For the text-containing cell, return its midpoint in (x, y) coordinate format. 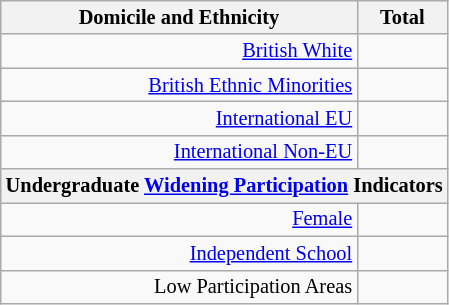
International Non-EU (179, 152)
British White (179, 51)
Total (402, 17)
Independent School (179, 253)
Domicile and Ethnicity (179, 17)
International EU (179, 118)
Undergraduate Widening Participation Indicators (224, 186)
British Ethnic Minorities (179, 85)
Female (179, 219)
Low Participation Areas (179, 287)
